Capture the cell that displays the provided text and extract its [x, y] central coordinate. 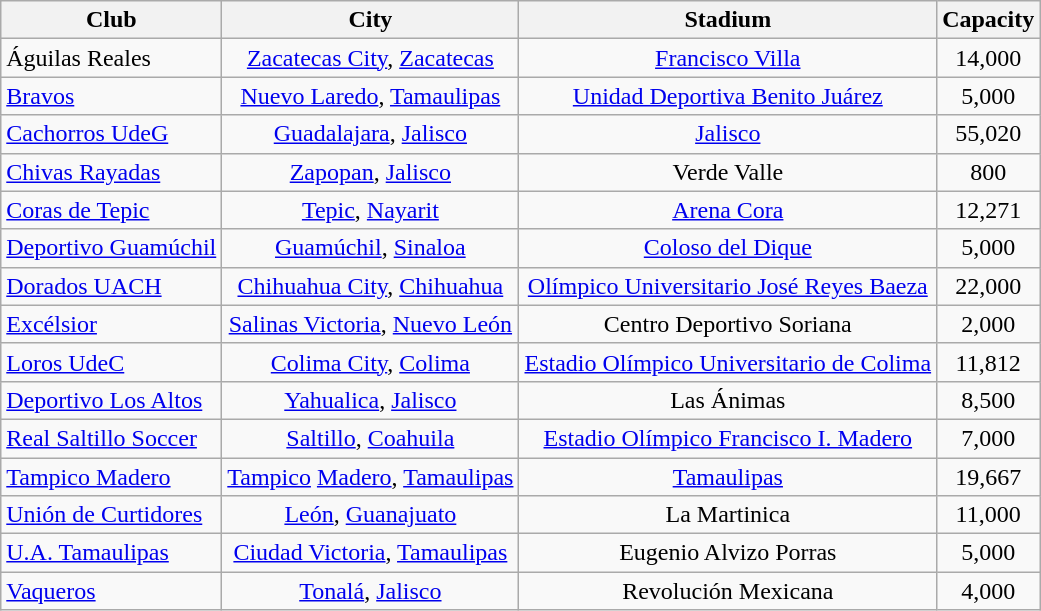
7,000 [988, 438]
Dorados UACH [112, 286]
Cachorros UdeG [112, 134]
Nuevo Laredo, Tamaulipas [370, 96]
Estadio Olímpico Francisco I. Madero [728, 438]
11,812 [988, 362]
55,020 [988, 134]
Salinas Victoria, Nuevo León [370, 324]
Zapopan, Jalisco [370, 172]
Centro Deportivo Soriana [728, 324]
12,271 [988, 210]
Águilas Reales [112, 58]
Chivas Rayadas [112, 172]
Tampico Madero, Tamaulipas [370, 477]
Tampico Madero [112, 477]
Loros UdeC [112, 362]
Arena Cora [728, 210]
Zacatecas City, Zacatecas [370, 58]
Bravos [112, 96]
Excélsior [112, 324]
Capacity [988, 20]
City [370, 20]
4,000 [988, 591]
Eugenio Alvizo Porras [728, 553]
11,000 [988, 515]
Tamaulipas [728, 477]
800 [988, 172]
Vaqueros [112, 591]
14,000 [988, 58]
Stadium [728, 20]
U.A. Tamaulipas [112, 553]
León, Guanajuato [370, 515]
Deportivo Guamúchil [112, 248]
Guamúchil, Sinaloa [370, 248]
Saltillo, Coahuila [370, 438]
Club [112, 20]
Las Ánimas [728, 400]
Yahualica, Jalisco [370, 400]
2,000 [988, 324]
Tonalá, Jalisco [370, 591]
19,667 [988, 477]
Revolución Mexicana [728, 591]
Coras de Tepic [112, 210]
Unidad Deportiva Benito Juárez [728, 96]
Francisco Villa [728, 58]
8,500 [988, 400]
Coloso del Dique [728, 248]
Unión de Curtidores [112, 515]
Deportivo Los Altos [112, 400]
Ciudad Victoria, Tamaulipas [370, 553]
Guadalajara, Jalisco [370, 134]
Tepic, Nayarit [370, 210]
La Martinica [728, 515]
Verde Valle [728, 172]
22,000 [988, 286]
Colima City, Colima [370, 362]
Real Saltillo Soccer [112, 438]
Olímpico Universitario José Reyes Baeza [728, 286]
Estadio Olímpico Universitario de Colima [728, 362]
Chihuahua City, Chihuahua [370, 286]
Jalisco [728, 134]
